Locate the cell with the specified text and output its [x, y] center coordinate. 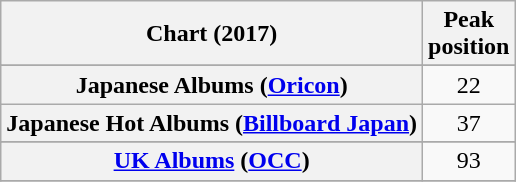
Japanese Hot Albums (Billboard Japan) [212, 123]
Peakposition [469, 34]
37 [469, 123]
22 [469, 85]
Chart (2017) [212, 34]
Japanese Albums (Oricon) [212, 85]
UK Albums (OCC) [212, 161]
93 [469, 161]
